From the cell containing the given text, extract its center point as (X, Y) coordinate. 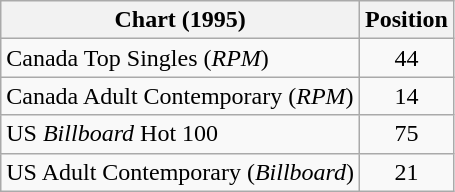
75 (407, 134)
US Billboard Hot 100 (180, 134)
Position (407, 20)
Canada Top Singles (RPM) (180, 58)
44 (407, 58)
21 (407, 172)
US Adult Contemporary (Billboard) (180, 172)
14 (407, 96)
Chart (1995) (180, 20)
Canada Adult Contemporary (RPM) (180, 96)
